Pinpoint the cell where the given text exists, returning its (x, y) midpoint coordinate. 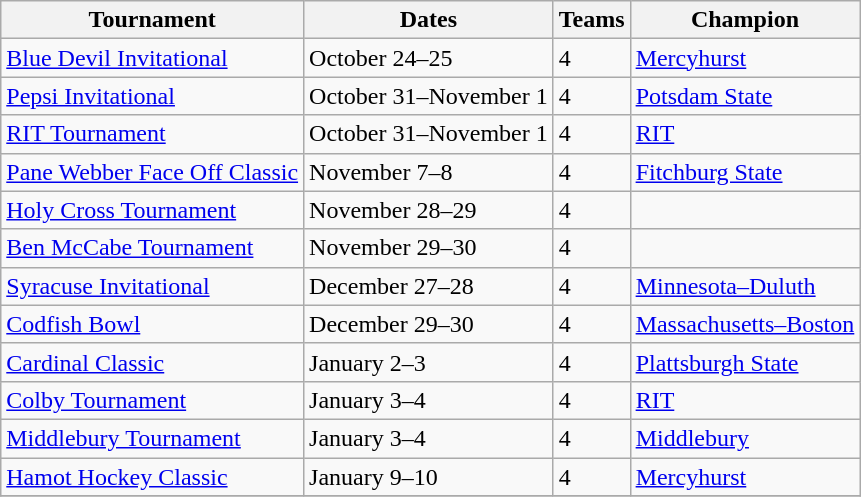
October 24–25 (429, 58)
Middlebury (745, 438)
Ben McCabe Tournament (152, 248)
RIT Tournament (152, 134)
Massachusetts–Boston (745, 324)
December 27–28 (429, 286)
Cardinal Classic (152, 362)
Pane Webber Face Off Classic (152, 172)
Teams (592, 20)
Minnesota–Duluth (745, 286)
January 9–10 (429, 477)
Holy Cross Tournament (152, 210)
November 28–29 (429, 210)
Colby Tournament (152, 400)
Syracuse Invitational (152, 286)
Fitchburg State (745, 172)
January 2–3 (429, 362)
Pepsi Invitational (152, 96)
Middlebury Tournament (152, 438)
November 29–30 (429, 248)
Codfish Bowl (152, 324)
Dates (429, 20)
Blue Devil Invitational (152, 58)
Hamot Hockey Classic (152, 477)
Champion (745, 20)
November 7–8 (429, 172)
December 29–30 (429, 324)
Potsdam State (745, 96)
Tournament (152, 20)
Plattsburgh State (745, 362)
